Find where the given text appears and provide that cell's center as (x, y) coordinate. 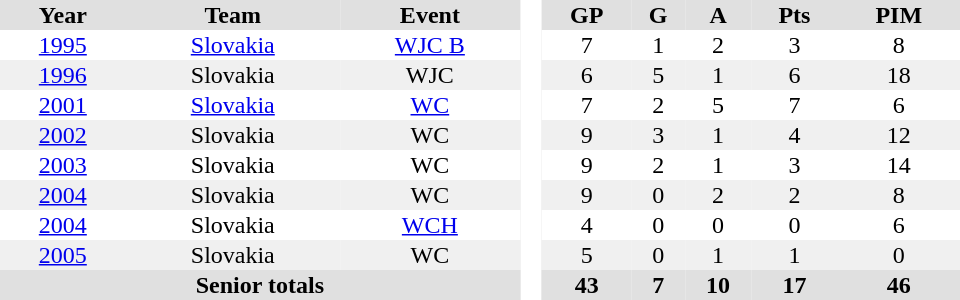
10 (718, 285)
2001 (63, 105)
1996 (63, 75)
WCH (430, 225)
2002 (63, 135)
12 (899, 135)
43 (586, 285)
G (658, 15)
17 (794, 285)
Pts (794, 15)
1995 (63, 45)
14 (899, 165)
Event (430, 15)
2003 (63, 165)
46 (899, 285)
GP (586, 15)
Team (233, 15)
WJC (430, 75)
Senior totals (260, 285)
A (718, 15)
PIM (899, 15)
WJC B (430, 45)
18 (899, 75)
2005 (63, 255)
Year (63, 15)
